Return the [x, y] coordinate for the center point of the cell that contains the specified text.  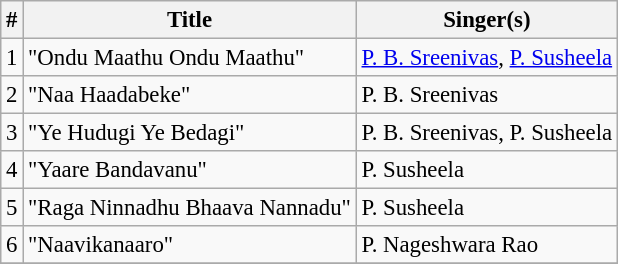
2 [12, 95]
P. Nageshwara Rao [486, 245]
6 [12, 245]
"Naavikanaaro" [190, 245]
Title [190, 20]
Singer(s) [486, 20]
P. B. Sreenivas [486, 95]
5 [12, 208]
"Naa Haadabeke" [190, 95]
# [12, 20]
1 [12, 58]
3 [12, 133]
4 [12, 170]
"Yaare Bandavanu" [190, 170]
"Ondu Maathu Ondu Maathu" [190, 58]
"Raga Ninnadhu Bhaava Nannadu" [190, 208]
"Ye Hudugi Ye Bedagi" [190, 133]
